Return (X, Y) of the center of cell containing provided text 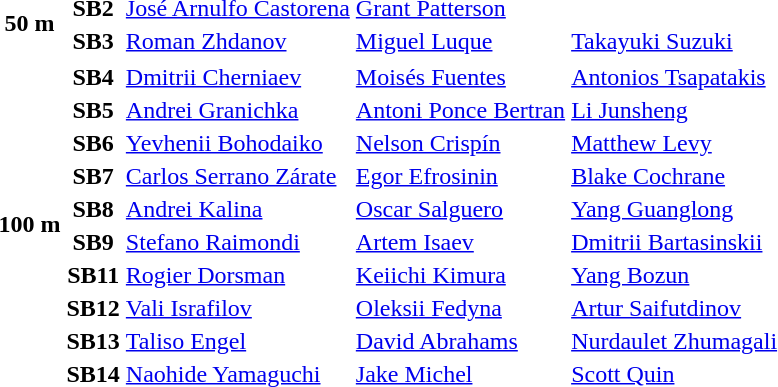
Oscar Salguero (460, 209)
Stefano Raimondi (238, 242)
SB5 (93, 110)
SB3 (93, 41)
Antoni Ponce Bertran (460, 110)
SB12 (93, 308)
Egor Efrosinin (460, 176)
Oleksii Fedyna (460, 308)
SB7 (93, 176)
SB11 (93, 275)
Keiichi Kimura (460, 275)
Moisés Fuentes (460, 77)
Artem Isaev (460, 242)
Miguel Luque (460, 41)
Dmitrii Cherniaev (238, 77)
Vali Israfilov (238, 308)
SB9 (93, 242)
Roman Zhdanov (238, 41)
SB8 (93, 209)
SB13 (93, 341)
Carlos Serrano Zárate (238, 176)
Rogier Dorsman (238, 275)
Andrei Granichka (238, 110)
Andrei Kalina (238, 209)
Nelson Crispín (460, 143)
Taliso Engel (238, 341)
Yevhenii Bohodaiko (238, 143)
SB6 (93, 143)
David Abrahams (460, 341)
SB4 (93, 77)
